Return the [x, y] coordinate for the center point of the cell that contains the specified text.  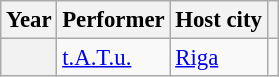
Host city [218, 20]
t.A.T.u. [114, 58]
Riga [218, 58]
Year [29, 20]
Performer [114, 20]
